Scan for the cell matching the given text and deliver its (x, y) coordinate at center. 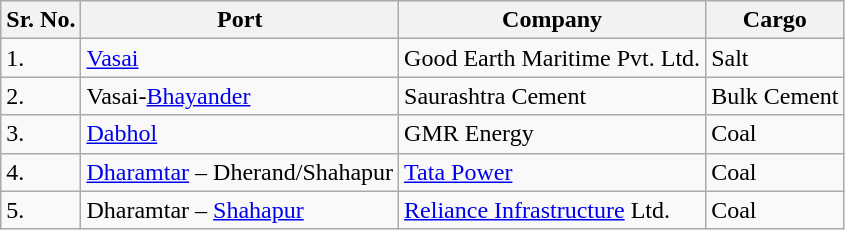
Reliance Infrastructure Ltd. (552, 210)
4. (41, 172)
Salt (775, 58)
Dharamtar – Shahapur (240, 210)
Dharamtar – Dherand/Shahapur (240, 172)
Tata Power (552, 172)
Dabhol (240, 134)
Vasai (240, 58)
Sr. No. (41, 20)
Cargo (775, 20)
GMR Energy (552, 134)
Port (240, 20)
Bulk Cement (775, 96)
1. (41, 58)
5. (41, 210)
Company (552, 20)
Good Earth Maritime Pvt. Ltd. (552, 58)
Vasai-Bhayander (240, 96)
Saurashtra Cement (552, 96)
3. (41, 134)
2. (41, 96)
